Return the (X, Y) coordinate for the center point of the cell that contains the specified text.  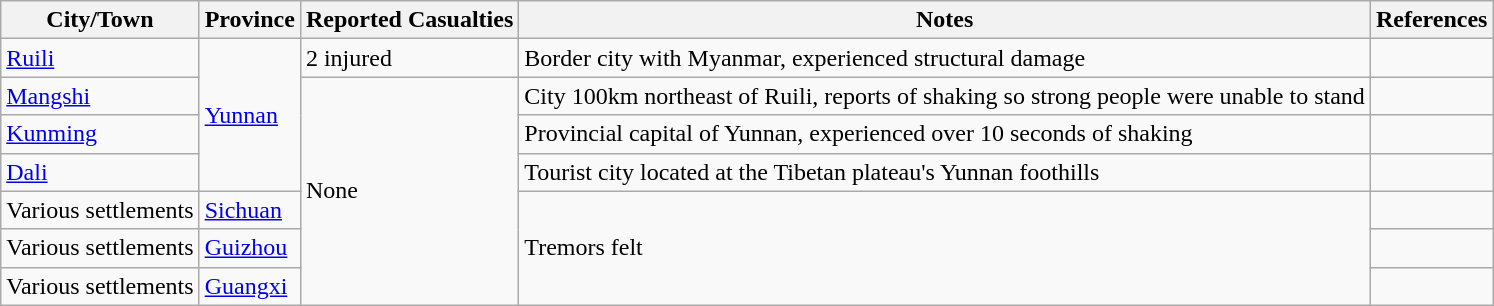
Yunnan (250, 115)
Provincial capital of Yunnan, experienced over 10 seconds of shaking (945, 134)
2 injured (409, 58)
Sichuan (250, 210)
Notes (945, 20)
Reported Casualties (409, 20)
Ruili (100, 58)
Guangxi (250, 286)
Tremors felt (945, 248)
Guizhou (250, 248)
Dali (100, 172)
None (409, 191)
Mangshi (100, 96)
City/Town (100, 20)
Kunming (100, 134)
City 100km northeast of Ruili, reports of shaking so strong people were unable to stand (945, 96)
Province (250, 20)
Tourist city located at the Tibetan plateau's Yunnan foothills (945, 172)
References (1432, 20)
Border city with Myanmar, experienced structural damage (945, 58)
